For the text-containing cell, return its midpoint in (X, Y) coordinate format. 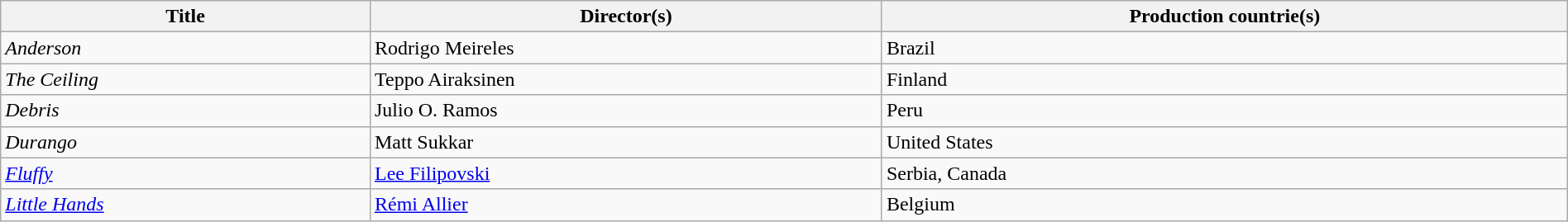
Finland (1224, 79)
Serbia, Canada (1224, 173)
Lee Filipovski (625, 173)
Belgium (1224, 205)
Matt Sukkar (625, 142)
Director(s) (625, 17)
Anderson (185, 48)
Brazil (1224, 48)
Rémi Allier (625, 205)
Debris (185, 111)
Little Hands (185, 205)
Title (185, 17)
Teppo Airaksinen (625, 79)
Fluffy (185, 173)
Peru (1224, 111)
Production countrie(s) (1224, 17)
The Ceiling (185, 79)
Rodrigo Meireles (625, 48)
Julio O. Ramos (625, 111)
United States (1224, 142)
Durango (185, 142)
